For the text-containing cell, return its midpoint in [x, y] coordinate format. 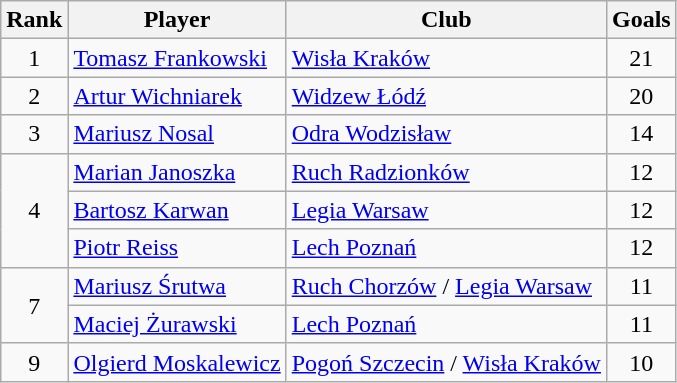
Marian Janoszka [177, 172]
7 [34, 305]
Maciej Żurawski [177, 324]
9 [34, 362]
Artur Wichniarek [177, 96]
Mariusz Śrutwa [177, 286]
21 [641, 58]
Wisła Kraków [446, 58]
Mariusz Nosal [177, 134]
20 [641, 96]
3 [34, 134]
Tomasz Frankowski [177, 58]
4 [34, 210]
Bartosz Karwan [177, 210]
Widzew Łódź [446, 96]
2 [34, 96]
Club [446, 20]
Rank [34, 20]
Ruch Radzionków [446, 172]
Player [177, 20]
Piotr Reiss [177, 248]
Goals [641, 20]
Odra Wodzisław [446, 134]
Ruch Chorzów / Legia Warsaw [446, 286]
1 [34, 58]
Legia Warsaw [446, 210]
Pogoń Szczecin / Wisła Kraków [446, 362]
14 [641, 134]
Olgierd Moskalewicz [177, 362]
10 [641, 362]
